Output the [x, y] coordinate of the center of the cell containing the given text.  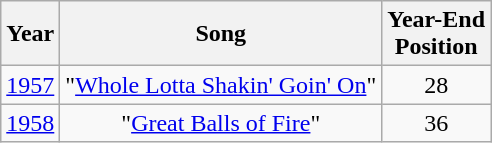
"Great Balls of Fire" [221, 123]
1957 [30, 85]
36 [436, 123]
"Whole Lotta Shakin' Goin' On" [221, 85]
28 [436, 85]
Year-EndPosition [436, 34]
Year [30, 34]
1958 [30, 123]
Song [221, 34]
